Return the [x, y] coordinate for the center point of the cell that contains the specified text.  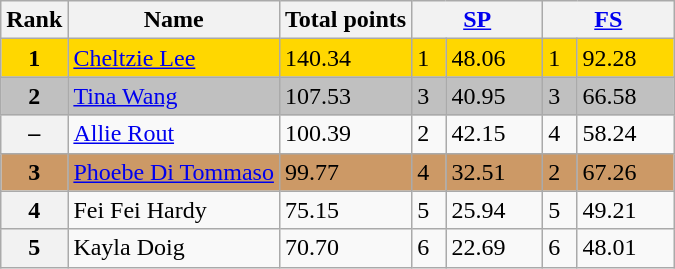
Fei Fei Hardy [174, 210]
107.53 [345, 96]
Tina Wang [174, 96]
22.69 [494, 248]
140.34 [345, 58]
SP [478, 20]
75.15 [345, 210]
67.26 [626, 172]
Total points [345, 20]
Rank [34, 20]
Cheltzie Lee [174, 58]
25.94 [494, 210]
40.95 [494, 96]
66.58 [626, 96]
FS [608, 20]
32.51 [494, 172]
– [34, 134]
100.39 [345, 134]
Kayla Doig [174, 248]
70.70 [345, 248]
Phoebe Di Tommaso [174, 172]
92.28 [626, 58]
58.24 [626, 134]
42.15 [494, 134]
48.01 [626, 248]
48.06 [494, 58]
49.21 [626, 210]
99.77 [345, 172]
Allie Rout [174, 134]
Name [174, 20]
